Pinpoint the cell where the given text exists, returning its (x, y) midpoint coordinate. 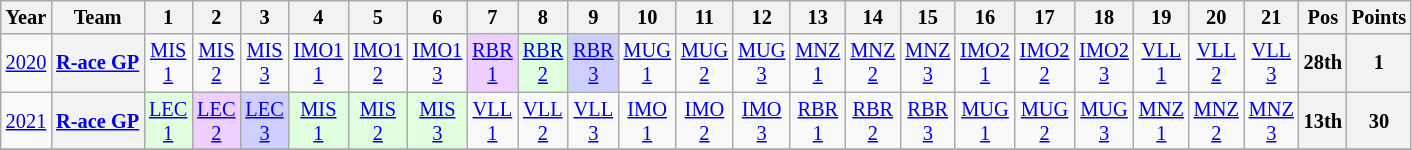
4 (319, 17)
IMO2 (704, 121)
IMO21 (985, 63)
19 (1162, 17)
IMO12 (378, 63)
14 (872, 17)
15 (928, 17)
21 (1272, 17)
Team (98, 17)
13th (1323, 121)
IMO11 (319, 63)
6 (438, 17)
9 (593, 17)
11 (704, 17)
8 (543, 17)
28th (1323, 63)
IMO1 (648, 121)
IMO3 (762, 121)
16 (985, 17)
13 (818, 17)
12 (762, 17)
3 (264, 17)
Pos (1323, 17)
17 (1045, 17)
LEC2 (216, 121)
LEC3 (264, 121)
18 (1104, 17)
7 (492, 17)
IMO23 (1104, 63)
2021 (26, 121)
Points (1379, 17)
20 (1216, 17)
10 (648, 17)
Year (26, 17)
LEC1 (168, 121)
2 (216, 17)
30 (1379, 121)
IMO13 (438, 63)
2020 (26, 63)
5 (378, 17)
IMO22 (1045, 63)
